From the cell containing the given text, extract its center point as [x, y] coordinate. 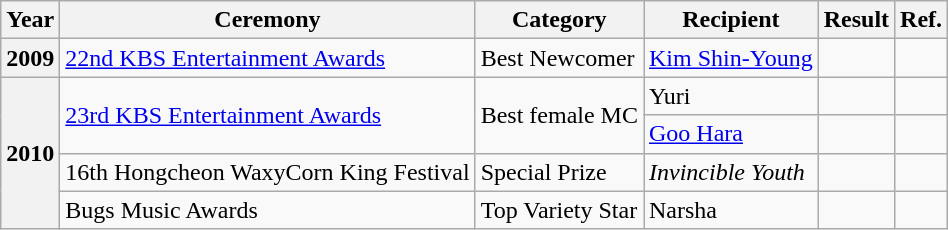
Best female MC [559, 115]
Top Variety Star [559, 210]
22nd KBS Entertainment Awards [268, 58]
Ref. [922, 20]
Special Prize [559, 172]
Yuri [732, 96]
Narsha [732, 210]
2010 [30, 153]
Invincible Youth [732, 172]
Best Newcomer [559, 58]
16th Hongcheon WaxyCorn King Festival [268, 172]
Bugs Music Awards [268, 210]
Category [559, 20]
Recipient [732, 20]
2009 [30, 58]
Year [30, 20]
Ceremony [268, 20]
Kim Shin-Young [732, 58]
Goo Hara [732, 134]
Result [856, 20]
23rd KBS Entertainment Awards [268, 115]
